Detect which cell encompasses the target text, then output its (X, Y) center coordinate. 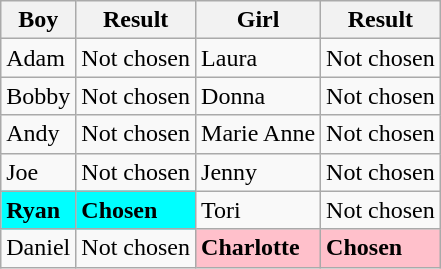
Tori (258, 210)
Joe (38, 172)
Bobby (38, 96)
Donna (258, 96)
Marie Anne (258, 134)
Adam (38, 58)
Charlotte (258, 248)
Ryan (38, 210)
Andy (38, 134)
Daniel (38, 248)
Jenny (258, 172)
Girl (258, 20)
Boy (38, 20)
Laura (258, 58)
